Extract the (X, Y) coordinate from the center of the cell holding the provided text.  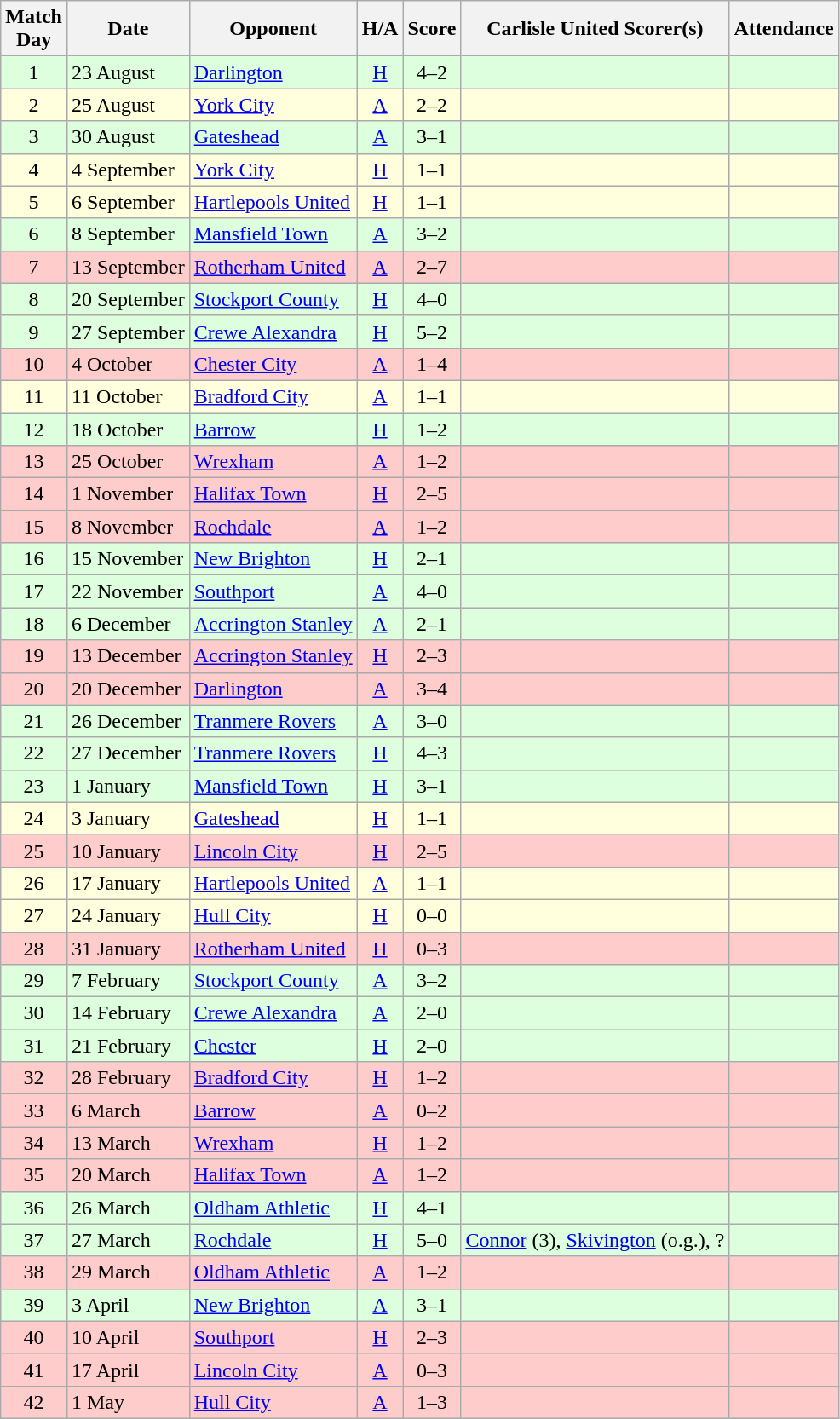
7 (34, 267)
8 September (128, 234)
1 (34, 72)
1–3 (432, 1402)
3 (34, 137)
28 February (128, 1078)
17 (34, 591)
20 September (128, 299)
Attendance (784, 29)
38 (34, 1272)
19 (34, 656)
11 (34, 396)
1–4 (432, 364)
4–1 (432, 1208)
10 April (128, 1337)
Score (432, 29)
24 (34, 818)
30 (34, 1013)
6 September (128, 202)
20 (34, 689)
25 August (128, 105)
23 (34, 786)
Carlisle United Scorer(s) (595, 29)
21 February (128, 1046)
18 (34, 624)
5 (34, 202)
20 March (128, 1175)
31 (34, 1046)
8 (34, 299)
13 September (128, 267)
Chester City (273, 364)
20 December (128, 689)
36 (34, 1208)
5–2 (432, 332)
27 December (128, 753)
41 (34, 1370)
17 January (128, 883)
6 (34, 234)
10 January (128, 851)
11 October (128, 396)
3–4 (432, 689)
1 January (128, 786)
0–0 (432, 915)
26 December (128, 721)
Date (128, 29)
29 March (128, 1272)
28 (34, 949)
3 April (128, 1305)
27 (34, 915)
30 August (128, 137)
15 November (128, 559)
13 (34, 462)
14 February (128, 1013)
4–3 (432, 753)
40 (34, 1337)
32 (34, 1078)
3 January (128, 818)
Chester (273, 1046)
Connor (3), Skivington (o.g.), ? (595, 1240)
2–7 (432, 267)
35 (34, 1175)
1 November (128, 494)
31 January (128, 949)
10 (34, 364)
15 (34, 527)
42 (34, 1402)
25 (34, 851)
26 March (128, 1208)
5–0 (432, 1240)
34 (34, 1143)
3–0 (432, 721)
14 (34, 494)
33 (34, 1110)
13 March (128, 1143)
27 September (128, 332)
1 May (128, 1402)
37 (34, 1240)
4 September (128, 170)
17 April (128, 1370)
26 (34, 883)
21 (34, 721)
29 (34, 981)
7 February (128, 981)
4 October (128, 364)
27 March (128, 1240)
6 December (128, 624)
2–2 (432, 105)
16 (34, 559)
Match Day (34, 29)
22 (34, 753)
2 (34, 105)
13 December (128, 656)
8 November (128, 527)
25 October (128, 462)
22 November (128, 591)
4 (34, 170)
39 (34, 1305)
H/A (380, 29)
23 August (128, 72)
9 (34, 332)
0–2 (432, 1110)
12 (34, 429)
24 January (128, 915)
6 March (128, 1110)
18 October (128, 429)
Opponent (273, 29)
4–2 (432, 72)
